From the cell containing the given text, extract its center point as (x, y) coordinate. 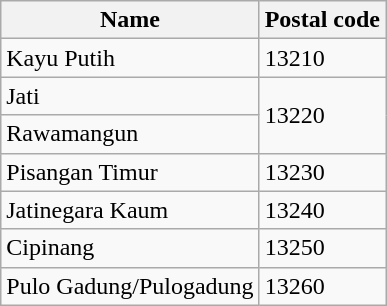
Kayu Putih (130, 58)
Cipinang (130, 248)
13260 (322, 286)
Pisangan Timur (130, 172)
13220 (322, 115)
Rawamangun (130, 134)
Jati (130, 96)
Jatinegara Kaum (130, 210)
13240 (322, 210)
13230 (322, 172)
13210 (322, 58)
Postal code (322, 20)
Name (130, 20)
Pulo Gadung/Pulogadung (130, 286)
13250 (322, 248)
